Search for the cell housing the specified text and yield its (X, Y) center coordinate. 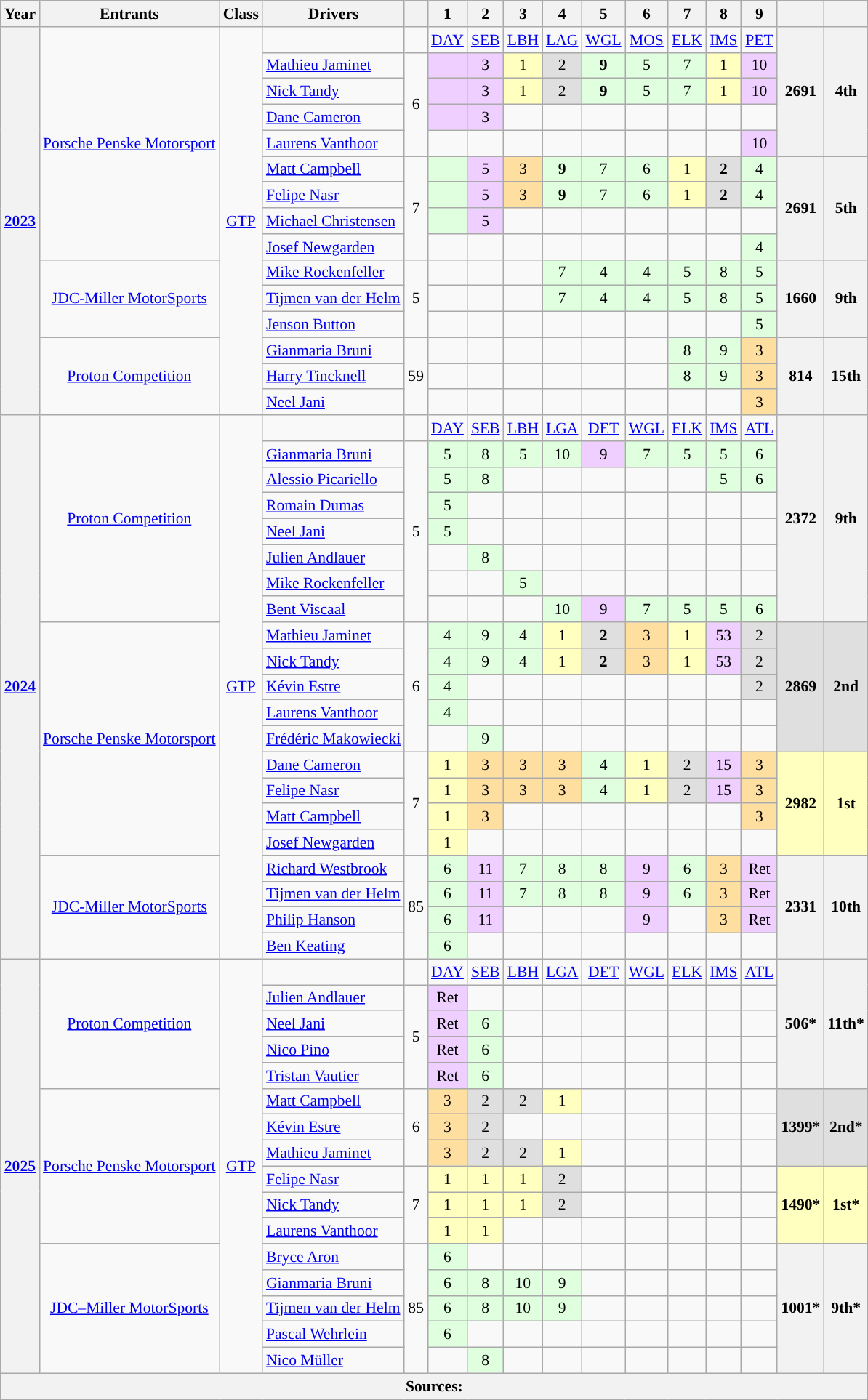
Bryce Aron (333, 1257)
11th* (846, 1023)
1660 (800, 298)
59 (416, 377)
LAG (562, 40)
Tristan Vautier (333, 1076)
Nico Müller (333, 1361)
Harry Tincknell (333, 377)
Jenson Button (333, 325)
1st* (846, 1205)
2nd* (846, 1127)
4th (846, 92)
Romain Dumas (333, 506)
Michael Christensen (333, 221)
Alessio Picariello (333, 480)
1st (846, 803)
2982 (800, 803)
JDC–Miller MotorSports (129, 1308)
2025 (20, 1166)
2372 (800, 519)
Drivers (333, 14)
Philip Hanson (333, 920)
Ben Keating (333, 946)
1001* (800, 1308)
9th* (846, 1308)
Class (241, 14)
506* (800, 1023)
Entrants (129, 14)
PET (760, 40)
10th (846, 907)
2nd (846, 687)
Frédéric Makowiecki (333, 739)
2024 (20, 687)
15th (846, 377)
2869 (800, 687)
MOS (647, 40)
1490* (800, 1205)
Year (20, 14)
Sources: (435, 1386)
2331 (800, 907)
Pascal Wehrlein (333, 1335)
2023 (20, 221)
Richard Westbrook (333, 869)
Bent Viscaal (333, 610)
Nico Pino (333, 1050)
814 (800, 377)
1399* (800, 1127)
5th (846, 208)
